For the text-containing cell, return its midpoint in [X, Y] coordinate format. 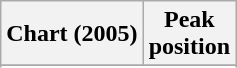
Peakposition [189, 34]
Chart (2005) [72, 34]
